Return the (X, Y) coordinate for the center point of the cell that contains the specified text.  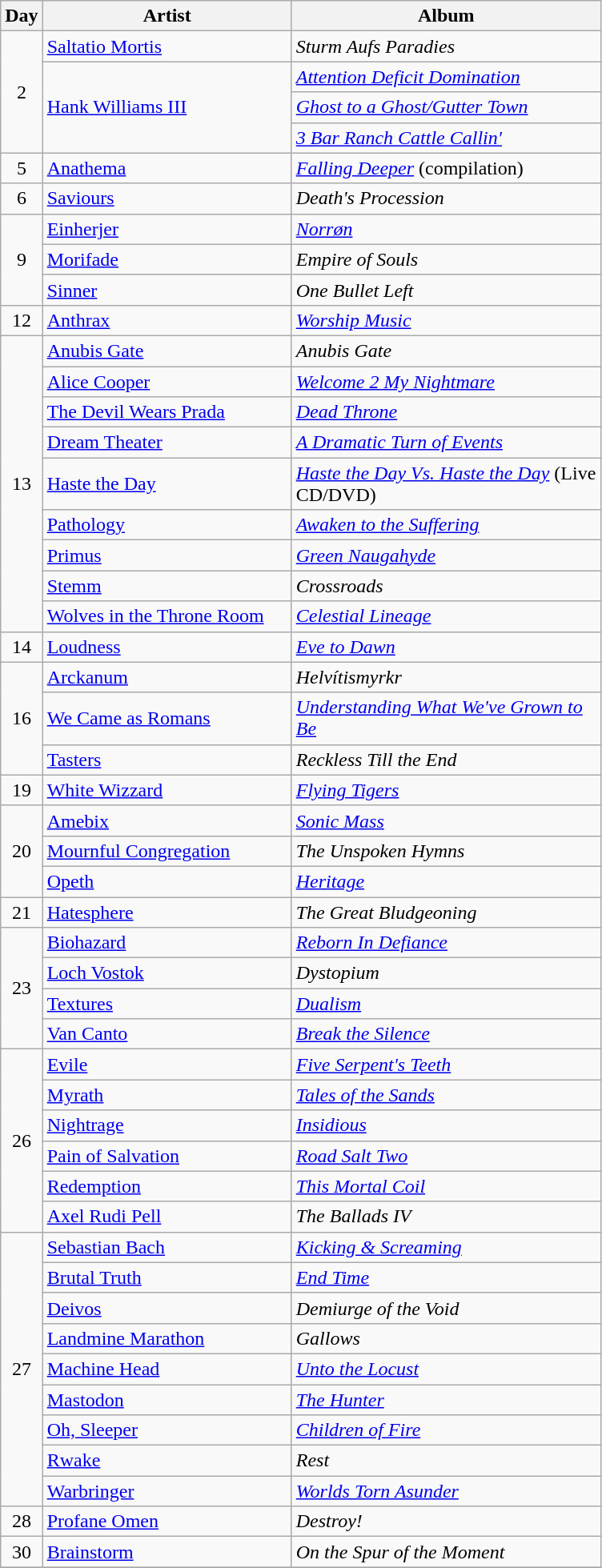
Dream Theater (167, 443)
Welcome 2 My Nightmare (446, 382)
Understanding What We've Grown to Be (446, 719)
5 (22, 168)
The Devil Wears Prada (167, 412)
Insidious (446, 1125)
Unto the Locust (446, 1369)
Worlds Torn Asunder (446, 1491)
Rwake (167, 1461)
White Wizzard (167, 790)
Stemm (167, 586)
Falling Deeper (compilation) (446, 168)
Arckanum (167, 677)
Album (446, 16)
3 Bar Ranch Cattle Callin' (446, 138)
Dualism (446, 1004)
Attention Deficit Domination (446, 77)
9 (22, 259)
This Mortal Coil (446, 1186)
Opeth (167, 881)
Break the Silence (446, 1034)
Destroy! (446, 1522)
Sebastian Bach (167, 1247)
Loudness (167, 647)
Wolves in the Throne Room (167, 616)
Einherjer (167, 229)
Death's Procession (446, 199)
Landmine Marathon (167, 1338)
Sonic Mass (446, 820)
The Great Bludgeoning (446, 912)
28 (22, 1522)
Demiurge of the Void (446, 1308)
Oh, Sleeper (167, 1430)
Loch Vostok (167, 973)
Saltatio Mortis (167, 46)
Kicking & Screaming (446, 1247)
Hank Williams III (167, 107)
Brutal Truth (167, 1277)
Celestial Lineage (446, 616)
The Ballads IV (446, 1217)
Profane Omen (167, 1522)
30 (22, 1552)
Myrath (167, 1095)
Norrøn (446, 229)
Hatesphere (167, 912)
27 (22, 1369)
Haste the Day (167, 483)
Anathema (167, 168)
23 (22, 989)
Awaken to the Suffering (446, 525)
2 (22, 92)
Anthrax (167, 320)
Sinner (167, 290)
Green Naugahyde (446, 555)
6 (22, 199)
Reborn In Defiance (446, 943)
Mastodon (167, 1400)
26 (22, 1141)
21 (22, 912)
Evile (167, 1065)
The Unspoken Hymns (446, 851)
Worship Music (446, 320)
Heritage (446, 881)
Warbringer (167, 1491)
Redemption (167, 1186)
Biohazard (167, 943)
Nightrage (167, 1125)
Dystopium (446, 973)
Morifade (167, 259)
Eve to Dawn (446, 647)
Deivos (167, 1308)
Rest (446, 1461)
13 (22, 483)
The Hunter (446, 1400)
Gallows (446, 1338)
Children of Fire (446, 1430)
Five Serpent's Teeth (446, 1065)
We Came as Romans (167, 719)
12 (22, 320)
Empire of Souls (446, 259)
20 (22, 851)
Machine Head (167, 1369)
Dead Throne (446, 412)
16 (22, 719)
Mournful Congregation (167, 851)
Amebix (167, 820)
On the Spur of the Moment (446, 1552)
Tales of the Sands (446, 1095)
Haste the Day Vs. Haste the Day (Live CD/DVD) (446, 483)
Sturm Aufs Paradies (446, 46)
Pathology (167, 525)
Axel Rudi Pell (167, 1217)
Van Canto (167, 1034)
19 (22, 790)
14 (22, 647)
Day (22, 16)
Road Salt Two (446, 1156)
Brainstorm (167, 1552)
Tasters (167, 760)
Artist (167, 16)
Crossroads (446, 586)
Reckless Till the End (446, 760)
Pain of Salvation (167, 1156)
Alice Cooper (167, 382)
Helvítismyrkr (446, 677)
Flying Tigers (446, 790)
One Bullet Left (446, 290)
Textures (167, 1004)
A Dramatic Turn of Events (446, 443)
End Time (446, 1277)
Saviours (167, 199)
Ghost to a Ghost/Gutter Town (446, 107)
Primus (167, 555)
